Return the (x, y) coordinate for the center point of the cell that contains the specified text.  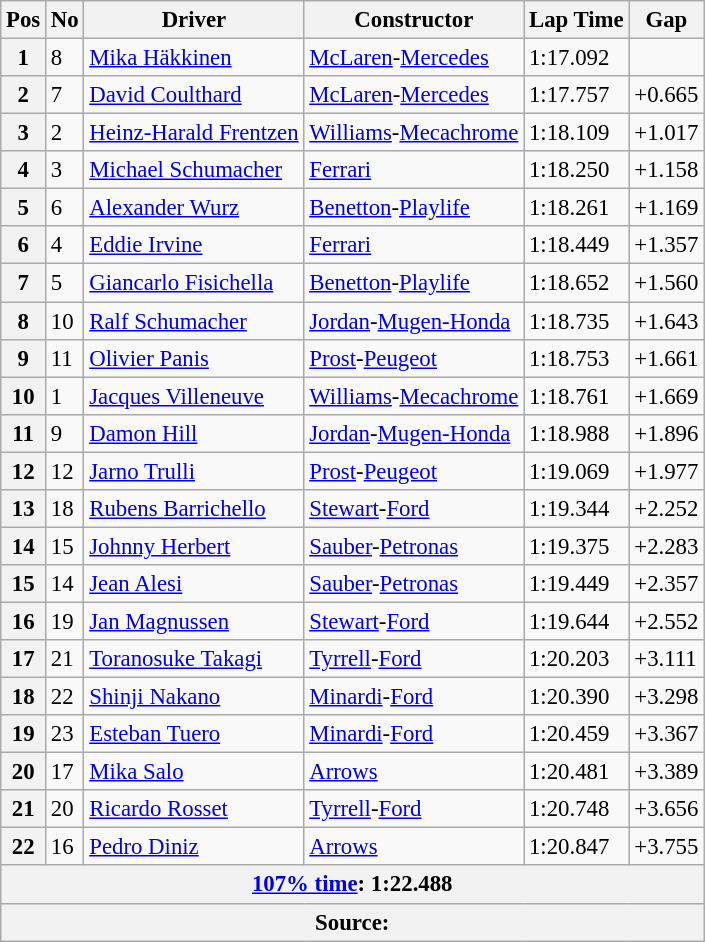
+2.357 (666, 584)
+1.977 (666, 471)
+3.389 (666, 772)
1:18.261 (576, 208)
Heinz-Harald Frentzen (194, 133)
+1.158 (666, 170)
1:18.761 (576, 396)
1:17.757 (576, 95)
Jean Alesi (194, 584)
Ricardo Rosset (194, 809)
Olivier Panis (194, 358)
+2.252 (666, 509)
1:19.644 (576, 621)
1:20.481 (576, 772)
Ralf Schumacher (194, 321)
+1.661 (666, 358)
+1.896 (666, 433)
Pos (24, 20)
Esteban Tuero (194, 734)
Jacques Villeneuve (194, 396)
1:20.390 (576, 697)
1:19.375 (576, 546)
+1.169 (666, 208)
Shinji Nakano (194, 697)
+3.656 (666, 809)
+3.298 (666, 697)
+3.111 (666, 659)
Gap (666, 20)
Driver (194, 20)
No (65, 20)
107% time: 1:22.488 (352, 885)
Source: (352, 922)
Johnny Herbert (194, 546)
Jan Magnussen (194, 621)
1:20.203 (576, 659)
1:18.735 (576, 321)
Constructor (414, 20)
+3.367 (666, 734)
1:18.109 (576, 133)
Michael Schumacher (194, 170)
1:17.092 (576, 58)
1:19.449 (576, 584)
+1.560 (666, 283)
+2.552 (666, 621)
1:18.652 (576, 283)
1:20.847 (576, 847)
Rubens Barrichello (194, 509)
1:18.449 (576, 245)
David Coulthard (194, 95)
+2.283 (666, 546)
Alexander Wurz (194, 208)
1:18.753 (576, 358)
23 (65, 734)
Mika Salo (194, 772)
Giancarlo Fisichella (194, 283)
+1.643 (666, 321)
Toranosuke Takagi (194, 659)
Pedro Diniz (194, 847)
1:20.748 (576, 809)
1:20.459 (576, 734)
+1.017 (666, 133)
+0.665 (666, 95)
1:19.069 (576, 471)
Jarno Trulli (194, 471)
1:18.250 (576, 170)
Damon Hill (194, 433)
1:19.344 (576, 509)
+3.755 (666, 847)
Mika Häkkinen (194, 58)
+1.669 (666, 396)
+1.357 (666, 245)
13 (24, 509)
Eddie Irvine (194, 245)
Lap Time (576, 20)
1:18.988 (576, 433)
